Identify which cell holds the provided text, then report its [X, Y] central coordinate. 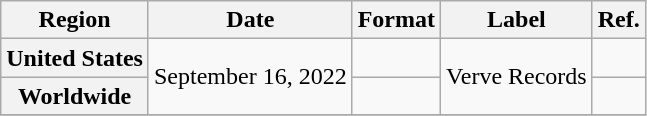
Format [396, 20]
Date [250, 20]
Label [517, 20]
Ref. [618, 20]
United States [75, 58]
Verve Records [517, 77]
Region [75, 20]
Worldwide [75, 96]
September 16, 2022 [250, 77]
